Output the [x, y] coordinate of the center of the cell containing the given text.  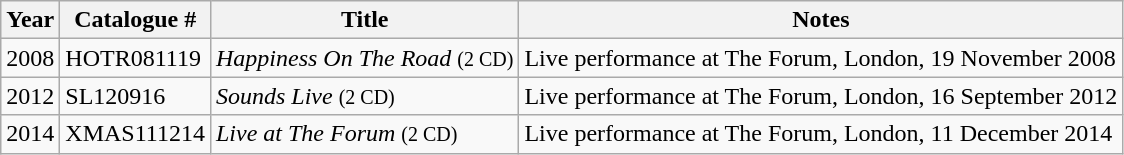
2008 [30, 58]
2014 [30, 134]
Live performance at The Forum, London, 11 December 2014 [821, 134]
Sounds Live (2 CD) [364, 96]
Catalogue # [136, 20]
Title [364, 20]
2012 [30, 96]
Happiness On The Road (2 CD) [364, 58]
Live performance at The Forum, London, 16 September 2012 [821, 96]
Notes [821, 20]
HOTR081119 [136, 58]
Live at The Forum (2 CD) [364, 134]
SL120916 [136, 96]
XMAS111214 [136, 134]
Live performance at The Forum, London, 19 November 2008 [821, 58]
Year [30, 20]
